Return (X, Y) of the center of cell containing provided text 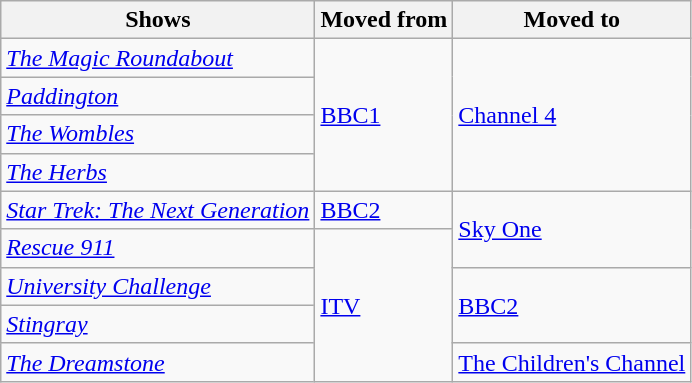
Sky One (572, 229)
The Magic Roundabout (158, 58)
The Dreamstone (158, 362)
The Wombles (158, 134)
BBC1 (384, 115)
ITV (384, 305)
The Herbs (158, 172)
Paddington (158, 96)
Channel 4 (572, 115)
University Challenge (158, 286)
The Children's Channel (572, 362)
Star Trek: The Next Generation (158, 210)
Rescue 911 (158, 248)
Moved from (384, 20)
Shows (158, 20)
Stingray (158, 324)
Moved to (572, 20)
